Output the [X, Y] coordinate of the center of the cell containing the given text.  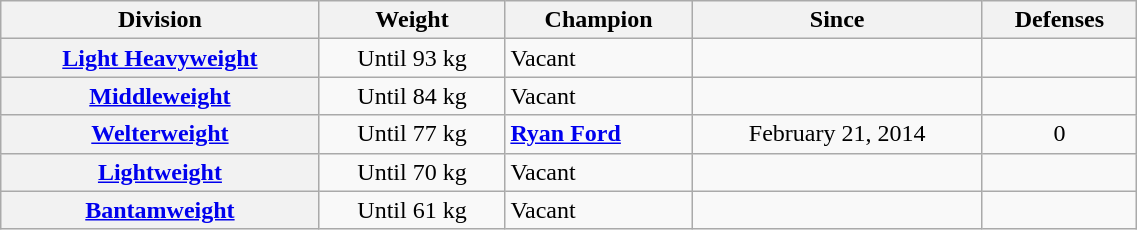
Until 70 kg [412, 172]
Bantamweight [160, 210]
Until 84 kg [412, 96]
Defenses [1060, 20]
Light Heavyweight [160, 58]
0 [1060, 134]
Division [160, 20]
Until 93 kg [412, 58]
February 21, 2014 [837, 134]
Champion [599, 20]
Ryan Ford [599, 134]
Until 77 kg [412, 134]
Middleweight [160, 96]
Lightweight [160, 172]
Welterweight [160, 134]
Since [837, 20]
Weight [412, 20]
Until 61 kg [412, 210]
